Extract the (x, y) coordinate from the center of the cell holding the provided text.  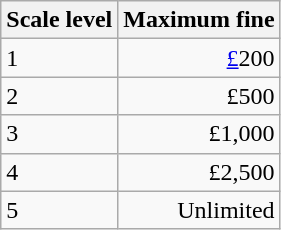
3 (60, 134)
£1,000 (199, 134)
Maximum fine (199, 20)
£500 (199, 96)
5 (60, 210)
Unlimited (199, 210)
£200 (199, 58)
4 (60, 172)
Scale level (60, 20)
2 (60, 96)
£2,500 (199, 172)
1 (60, 58)
